Find where the given text appears and provide that cell's center as (X, Y) coordinate. 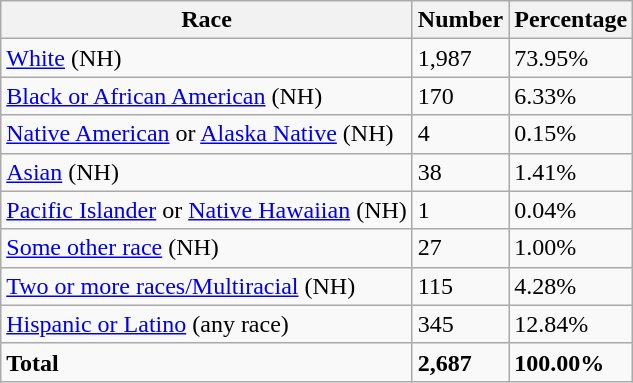
345 (460, 324)
12.84% (571, 324)
27 (460, 248)
Black or African American (NH) (207, 96)
Two or more races/Multiracial (NH) (207, 286)
170 (460, 96)
38 (460, 172)
Race (207, 20)
1,987 (460, 58)
Native American or Alaska Native (NH) (207, 134)
Pacific Islander or Native Hawaiian (NH) (207, 210)
Hispanic or Latino (any race) (207, 324)
Number (460, 20)
Percentage (571, 20)
4 (460, 134)
1 (460, 210)
White (NH) (207, 58)
0.15% (571, 134)
1.41% (571, 172)
73.95% (571, 58)
2,687 (460, 362)
4.28% (571, 286)
100.00% (571, 362)
1.00% (571, 248)
Total (207, 362)
0.04% (571, 210)
6.33% (571, 96)
Some other race (NH) (207, 248)
115 (460, 286)
Asian (NH) (207, 172)
